Output the [X, Y] coordinate of the center of the cell containing the given text.  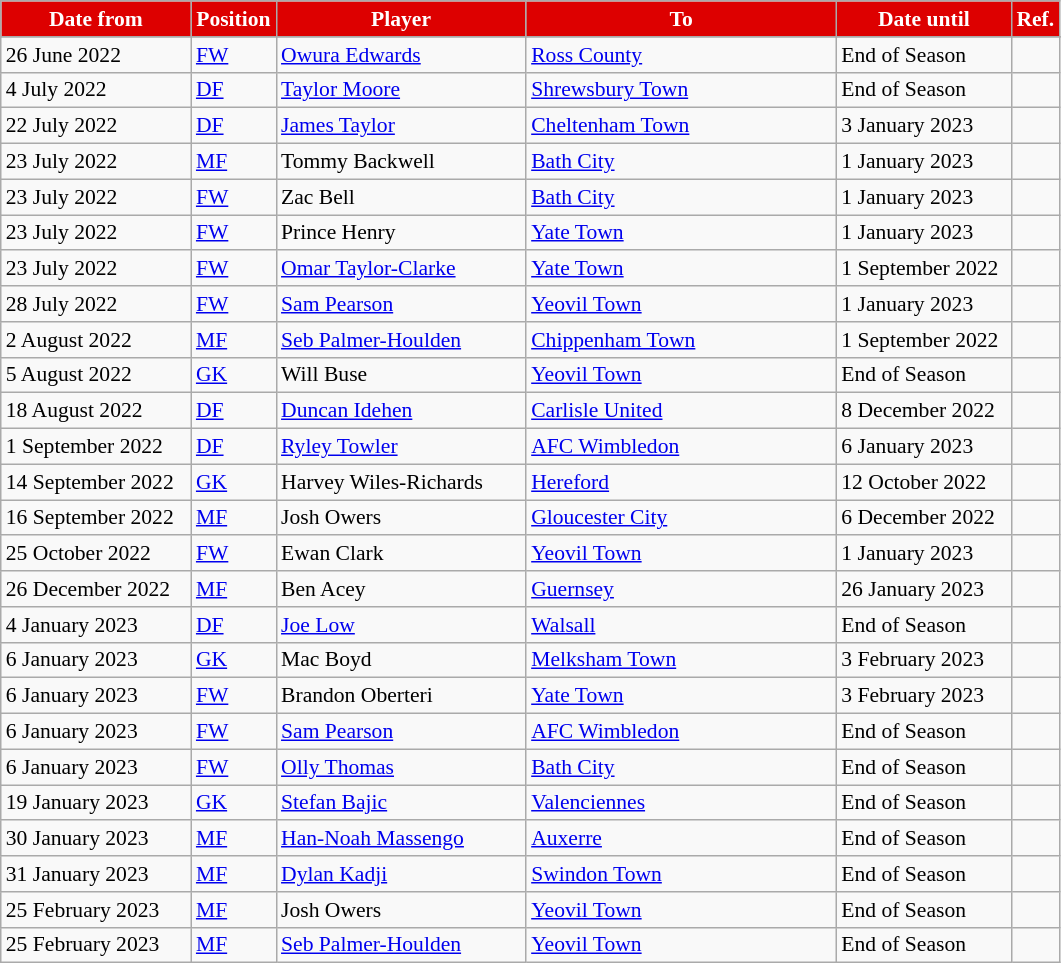
Han-Noah Massengo [401, 839]
Dylan Kadji [401, 874]
Melksham Town [681, 660]
Auxerre [681, 839]
Harvey Wiles-Richards [401, 482]
Tommy Backwell [401, 162]
4 January 2023 [96, 625]
Walsall [681, 625]
Owura Edwards [401, 55]
Player [401, 19]
Ben Acey [401, 589]
8 December 2022 [924, 411]
30 January 2023 [96, 839]
To [681, 19]
Shrewsbury Town [681, 90]
Guernsey [681, 589]
Position [234, 19]
Swindon Town [681, 874]
Olly Thomas [401, 767]
16 September 2022 [96, 518]
3 January 2023 [924, 126]
Date until [924, 19]
Duncan Idehen [401, 411]
Will Buse [401, 375]
Gloucester City [681, 518]
5 August 2022 [96, 375]
Date from [96, 19]
18 August 2022 [96, 411]
25 October 2022 [96, 554]
19 January 2023 [96, 803]
4 July 2022 [96, 90]
22 July 2022 [96, 126]
26 January 2023 [924, 589]
6 December 2022 [924, 518]
31 January 2023 [96, 874]
Stefan Bajic [401, 803]
Joe Low [401, 625]
Hereford [681, 482]
Cheltenham Town [681, 126]
Carlisle United [681, 411]
Ref. [1035, 19]
12 October 2022 [924, 482]
2 August 2022 [96, 340]
James Taylor [401, 126]
Ryley Towler [401, 447]
Ross County [681, 55]
Omar Taylor-Clarke [401, 269]
14 September 2022 [96, 482]
Prince Henry [401, 233]
26 June 2022 [96, 55]
Valenciennes [681, 803]
Chippenham Town [681, 340]
Brandon Oberteri [401, 696]
28 July 2022 [96, 304]
Taylor Moore [401, 90]
26 December 2022 [96, 589]
Zac Bell [401, 197]
Ewan Clark [401, 554]
Mac Boyd [401, 660]
